From the cell containing the given text, extract its center point as (x, y) coordinate. 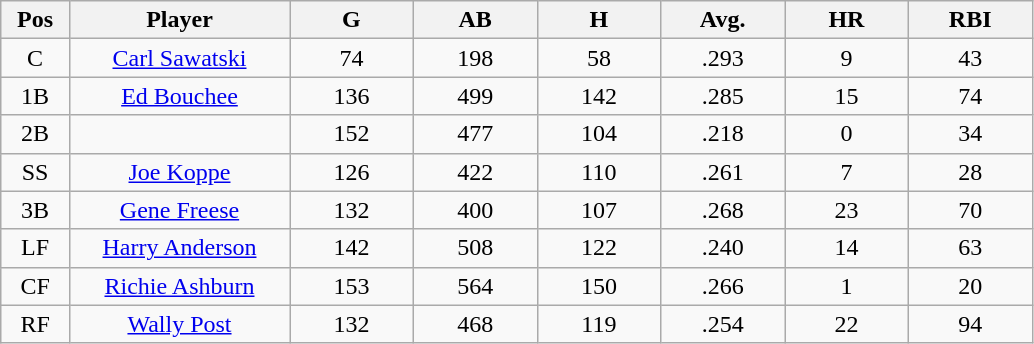
.266 (723, 286)
H (599, 20)
9 (846, 58)
477 (475, 134)
C (36, 58)
20 (970, 286)
SS (36, 172)
1 (846, 286)
.268 (723, 210)
.254 (723, 324)
.293 (723, 58)
422 (475, 172)
Richie Ashburn (179, 286)
RF (36, 324)
Avg. (723, 20)
Harry Anderson (179, 248)
RBI (970, 20)
Pos (36, 20)
34 (970, 134)
.240 (723, 248)
94 (970, 324)
3B (36, 210)
198 (475, 58)
43 (970, 58)
564 (475, 286)
28 (970, 172)
2B (36, 134)
14 (846, 248)
22 (846, 324)
153 (352, 286)
G (352, 20)
136 (352, 96)
.218 (723, 134)
Joe Koppe (179, 172)
400 (475, 210)
58 (599, 58)
110 (599, 172)
HR (846, 20)
104 (599, 134)
Carl Sawatski (179, 58)
499 (475, 96)
508 (475, 248)
AB (475, 20)
107 (599, 210)
LF (36, 248)
0 (846, 134)
.261 (723, 172)
63 (970, 248)
.285 (723, 96)
126 (352, 172)
1B (36, 96)
70 (970, 210)
CF (36, 286)
Player (179, 20)
Wally Post (179, 324)
119 (599, 324)
150 (599, 286)
468 (475, 324)
Gene Freese (179, 210)
Ed Bouchee (179, 96)
7 (846, 172)
122 (599, 248)
152 (352, 134)
23 (846, 210)
15 (846, 96)
